Identify which cell holds the provided text, then report its (x, y) central coordinate. 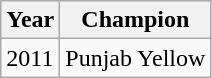
2011 (30, 58)
Year (30, 20)
Champion (136, 20)
Punjab Yellow (136, 58)
